Return the (x, y) coordinate for the center point of the cell that contains the specified text.  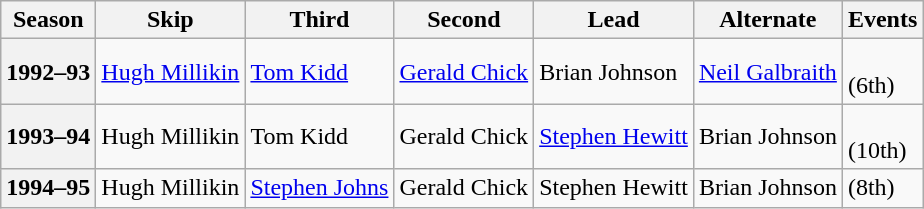
Neil Galbraith (768, 72)
Third (320, 20)
Lead (614, 20)
Skip (170, 20)
(6th) (882, 72)
Alternate (768, 20)
(10th) (882, 136)
Season (48, 20)
1992–93 (48, 72)
Stephen Johns (320, 188)
Second (464, 20)
1993–94 (48, 136)
(8th) (882, 188)
Events (882, 20)
1994–95 (48, 188)
